Find where the given text appears and provide that cell's center as [X, Y] coordinate. 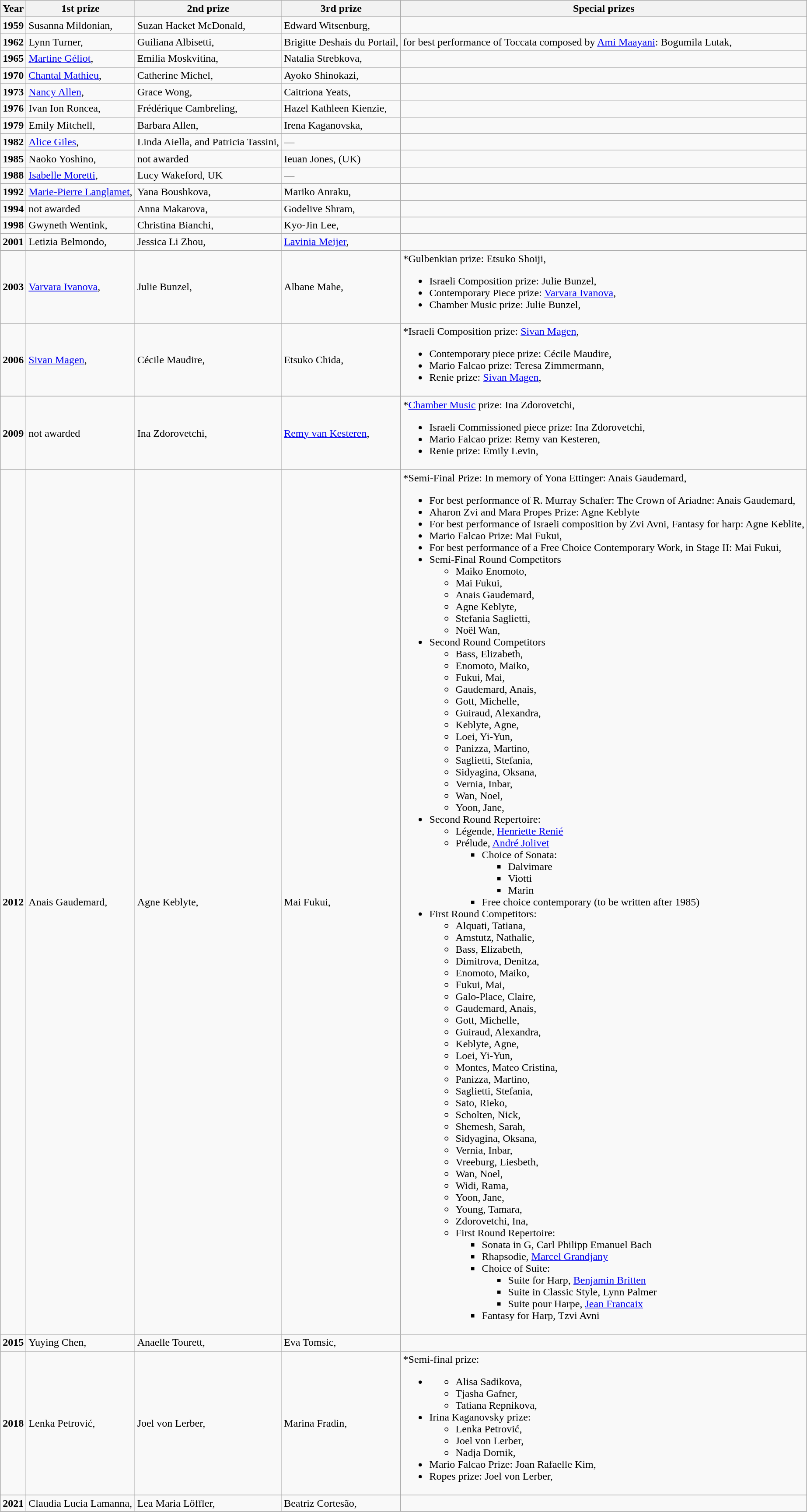
3rd prize [341, 9]
Martine Géliot, [80, 59]
Jessica Li Zhou, [208, 242]
Lynn Turner, [80, 42]
1998 [13, 225]
2021 [13, 1503]
1962 [13, 42]
Mariko Anraku, [341, 192]
1959 [13, 25]
Mai Fukui, [341, 902]
1st prize [80, 9]
Varvara Ivanova, [80, 287]
Alice Giles, [80, 142]
Catherine Michel, [208, 75]
Ina Zdorovetchi, [208, 433]
Remy van Kesteren, [341, 433]
1973 [13, 92]
2018 [13, 1423]
Linda Aiella, and Patricia Tassini, [208, 142]
Anna Makarova, [208, 209]
Edward Witsenburg, [341, 25]
Isabelle Moretti, [80, 175]
Chantal Mathieu, [80, 75]
Hazel Kathleen Kienzie, [341, 109]
Lea Maria Löffler, [208, 1503]
Sivan Magen, [80, 360]
*Israeli Composition prize: Sivan Magen, Contemporary piece prize: Cécile Maudire, Mario Falcao prize: Teresa Zimmermann, Renie prize: Sivan Magen, [604, 360]
Yana Boushkova, [208, 192]
Year [13, 9]
Anaelle Tourett, [208, 1343]
Guiliana Albisetti, [208, 42]
1982 [13, 142]
Naoko Yoshino, [80, 158]
Natalia Strebkova, [341, 59]
1979 [13, 125]
2001 [13, 242]
Emily Mitchell, [80, 125]
Susanna Mildonian, [80, 25]
2009 [13, 433]
Kyo-Jin Lee, [341, 225]
Grace Wong, [208, 92]
Suzan Hacket McDonald, [208, 25]
Cécile Maudire, [208, 360]
Ivan Ion Roncea, [80, 109]
Emilia Moskvitina, [208, 59]
1992 [13, 192]
Caitriona Yeats, [341, 92]
1988 [13, 175]
Etsuko Chida, [341, 360]
2006 [13, 360]
1965 [13, 59]
Marina Fradin, [341, 1423]
Eva Tomsic, [341, 1343]
Letizia Belmondo, [80, 242]
Frédérique Cambreling, [208, 109]
Lenka Petrović, [80, 1423]
Special prizes [604, 9]
Gwyneth Wentink, [80, 225]
for best performance of Toccata composed by Ami Maayani: Bogumila Lutak, [604, 42]
Joel von Lerber, [208, 1423]
1985 [13, 158]
Julie Bunzel, [208, 287]
1976 [13, 109]
Albane Mahe, [341, 287]
Christina Bianchi, [208, 225]
2nd prize [208, 9]
Anais Gaudemard, [80, 902]
Claudia Lucia Lamanna, [80, 1503]
1994 [13, 209]
Nancy Allen, [80, 92]
Yuying Chen, [80, 1343]
Lucy Wakeford, UK [208, 175]
Ieuan Jones, (UK) [341, 158]
2015 [13, 1343]
Beatriz Cortesão, [341, 1503]
Godelive Shram, [341, 209]
Irena Kaganovska, [341, 125]
Brigitte Deshais du Portail, [341, 42]
2012 [13, 902]
Barbara Allen, [208, 125]
2003 [13, 287]
Lavinia Meijer, [341, 242]
Agne Keblyte, [208, 902]
1970 [13, 75]
Marie-Pierre Langlamet, [80, 192]
Ayoko Shinokazi, [341, 75]
